For the text-containing cell, return its midpoint in (x, y) coordinate format. 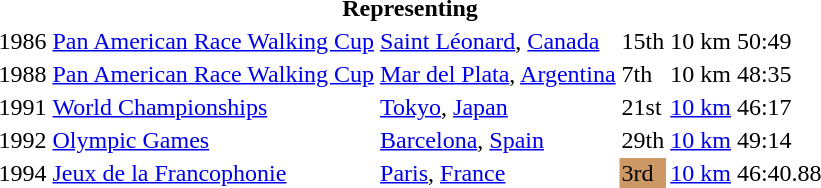
Saint Léonard, Canada (498, 41)
15th (643, 41)
Tokyo, Japan (498, 107)
Barcelona, Spain (498, 140)
Paris, France (498, 173)
7th (643, 74)
Mar del Plata, Argentina (498, 74)
21st (643, 107)
Olympic Games (214, 140)
29th (643, 140)
Jeux de la Francophonie (214, 173)
World Championships (214, 107)
3rd (643, 173)
